Output the [X, Y] coordinate of the center of the cell containing the given text.  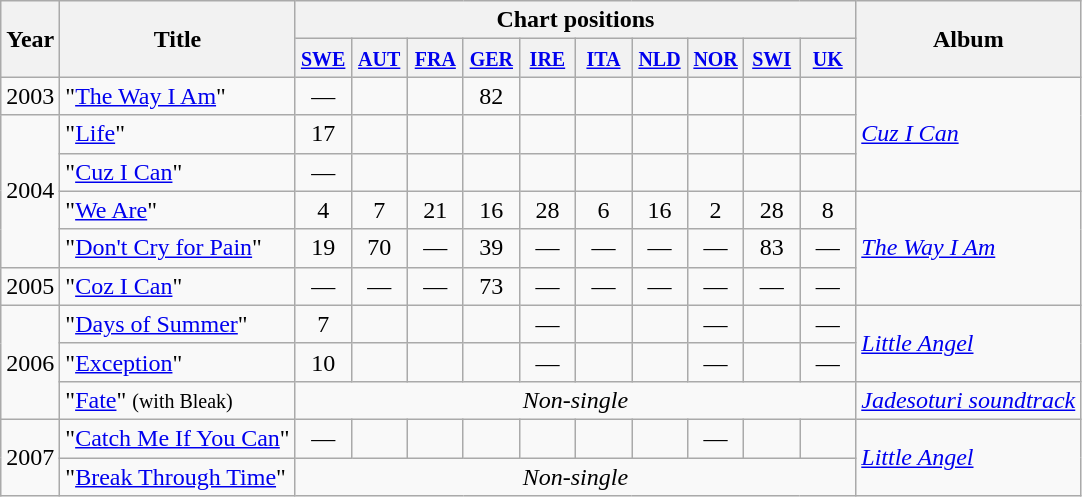
Jadesoturi soundtrack [968, 400]
"Catch Me If You Can" [178, 438]
19 [323, 248]
"Days of Summer" [178, 324]
"Life" [178, 134]
10 [323, 362]
"Exception" [178, 362]
21 [435, 210]
The Way I Am [968, 248]
FRA [435, 58]
"Coz I Can" [178, 286]
2007 [30, 457]
Cuz I Can [968, 134]
"Don't Cry for Pain" [178, 248]
2 [716, 210]
"We Are" [178, 210]
SWI [772, 58]
GER [491, 58]
2005 [30, 286]
39 [491, 248]
AUT [379, 58]
8 [828, 210]
17 [323, 134]
"Break Through Time" [178, 477]
2003 [30, 96]
"The Way I Am" [178, 96]
"Fate" (with Bleak) [178, 400]
NOR [716, 58]
Album [968, 39]
NLD [660, 58]
ITA [603, 58]
2004 [30, 191]
2006 [30, 362]
4 [323, 210]
73 [491, 286]
82 [491, 96]
Title [178, 39]
83 [772, 248]
6 [603, 210]
70 [379, 248]
"Cuz I Can" [178, 172]
IRE [547, 58]
UK [828, 58]
Chart positions [576, 20]
SWE [323, 58]
Year [30, 39]
